Locate the cell with the specified text and output its [x, y] center coordinate. 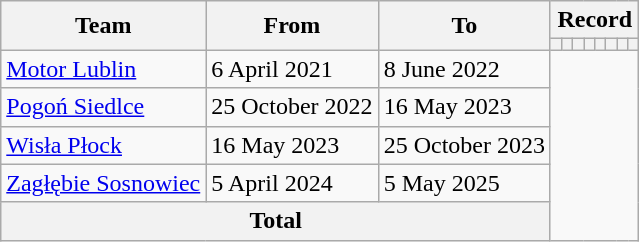
Zagłębie Sosnowiec [104, 183]
Wisła Płock [104, 145]
5 May 2025 [464, 183]
8 June 2022 [464, 69]
From [292, 26]
To [464, 26]
Total [276, 221]
25 October 2023 [464, 145]
Motor Lublin [104, 69]
6 April 2021 [292, 69]
25 October 2022 [292, 107]
Team [104, 26]
Record [594, 20]
5 April 2024 [292, 183]
Pogoń Siedlce [104, 107]
